Determine the [x, y] coordinate at the center of the cell enclosing the given text.  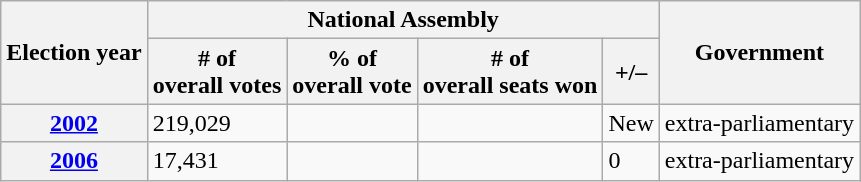
17,431 [217, 161]
New [631, 123]
% ofoverall vote [352, 72]
2002 [74, 123]
0 [631, 161]
219,029 [217, 123]
Election year [74, 52]
+/– [631, 72]
National Assembly [403, 20]
2006 [74, 161]
# ofoverall seats won [510, 72]
# ofoverall votes [217, 72]
Government [759, 52]
